Identify which cell holds the provided text, then report its [X, Y] central coordinate. 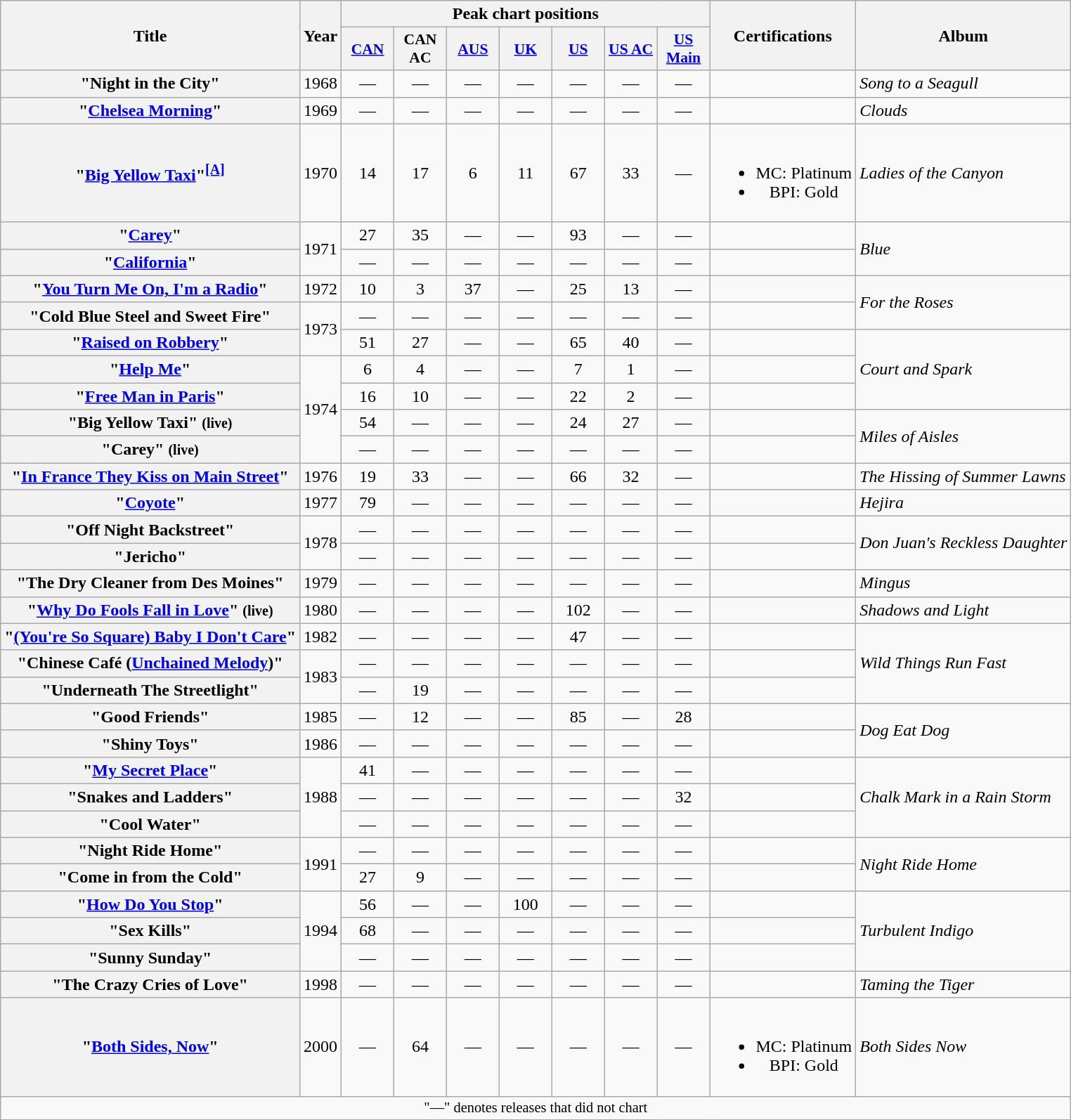
Blue [963, 249]
Shadows and Light [963, 610]
"Night Ride Home" [150, 851]
Hejira [963, 503]
"Good Friends" [150, 717]
1998 [320, 984]
51 [368, 342]
64 [420, 1047]
"How Do You Stop" [150, 904]
2000 [320, 1047]
65 [578, 342]
"Cool Water" [150, 824]
Turbulent Indigo [963, 931]
7 [578, 369]
"Off Night Backstreet" [150, 530]
Chalk Mark in a Rain Storm [963, 797]
1974 [320, 409]
US AC [631, 49]
"Come in from the Cold" [150, 878]
"Sex Kills" [150, 931]
1982 [320, 637]
11 [526, 173]
Song to a Seagull [963, 84]
"Coyote" [150, 503]
AUS [472, 49]
2 [631, 396]
9 [420, 878]
13 [631, 289]
Dog Eat Dog [963, 730]
For the Roses [963, 302]
Taming the Tiger [963, 984]
CAN [368, 49]
Wild Things Run Fast [963, 663]
"Chelsea Morning" [150, 110]
US [578, 49]
"Snakes and Ladders" [150, 797]
28 [683, 717]
24 [578, 423]
"(You're So Square) Baby I Don't Care" [150, 637]
1986 [320, 743]
"Carey" [150, 235]
Mingus [963, 583]
1988 [320, 797]
1983 [320, 677]
"Chinese Café (Unchained Melody)" [150, 663]
Year [320, 35]
"California" [150, 262]
1985 [320, 717]
"Raised on Robbery" [150, 342]
Ladies of the Canyon [963, 173]
1991 [320, 864]
1970 [320, 173]
CAN AC [420, 49]
3 [420, 289]
"You Turn Me On, I'm a Radio" [150, 289]
54 [368, 423]
1994 [320, 931]
Clouds [963, 110]
1977 [320, 503]
1973 [320, 329]
"Help Me" [150, 369]
47 [578, 637]
"The Crazy Cries of Love" [150, 984]
"Sunny Sunday" [150, 958]
"Underneath The Streetlight" [150, 690]
The Hissing of Summer Lawns [963, 476]
37 [472, 289]
Both Sides Now [963, 1047]
14 [368, 173]
40 [631, 342]
Miles of Aisles [963, 436]
"Both Sides, Now" [150, 1047]
79 [368, 503]
"—" denotes releases that did not chart [535, 1108]
Court and Spark [963, 369]
"My Secret Place" [150, 770]
1971 [320, 249]
1968 [320, 84]
"The Dry Cleaner from Des Moines" [150, 583]
1969 [320, 110]
17 [420, 173]
Peak chart positions [526, 14]
"Free Man in Paris" [150, 396]
"Carey" (live) [150, 450]
1979 [320, 583]
102 [578, 610]
Album [963, 35]
Title [150, 35]
66 [578, 476]
56 [368, 904]
US Main [683, 49]
85 [578, 717]
UK [526, 49]
Night Ride Home [963, 864]
68 [368, 931]
100 [526, 904]
"Big Yellow Taxi" (live) [150, 423]
"Cold Blue Steel and Sweet Fire" [150, 315]
16 [368, 396]
22 [578, 396]
"Why Do Fools Fall in Love" (live) [150, 610]
12 [420, 717]
Certifications [783, 35]
1980 [320, 610]
"Jericho" [150, 556]
25 [578, 289]
4 [420, 369]
35 [420, 235]
1978 [320, 543]
93 [578, 235]
"Night in the City" [150, 84]
1976 [320, 476]
"In France They Kiss on Main Street" [150, 476]
1972 [320, 289]
Don Juan's Reckless Daughter [963, 543]
41 [368, 770]
1 [631, 369]
"Shiny Toys" [150, 743]
"Big Yellow Taxi"[A] [150, 173]
67 [578, 173]
